Determine the [X, Y] coordinate at the center of the cell enclosing the given text.  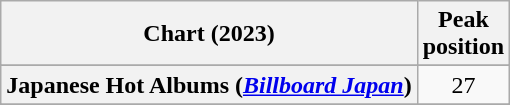
Japanese Hot Albums (Billboard Japan) [209, 85]
Peakposition [463, 34]
27 [463, 85]
Chart (2023) [209, 34]
